Output the [x, y] coordinate of the center of the cell containing the given text.  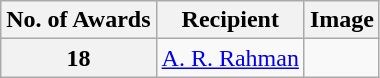
18 [78, 58]
Recipient [230, 20]
No. of Awards [78, 20]
Image [342, 20]
A. R. Rahman [230, 58]
